Pinpoint the cell where the given text exists, returning its (X, Y) midpoint coordinate. 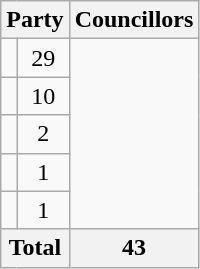
2 (43, 134)
29 (43, 58)
Party (35, 20)
Total (35, 248)
43 (134, 248)
10 (43, 96)
Councillors (134, 20)
